Search for the cell housing the specified text and yield its [X, Y] center coordinate. 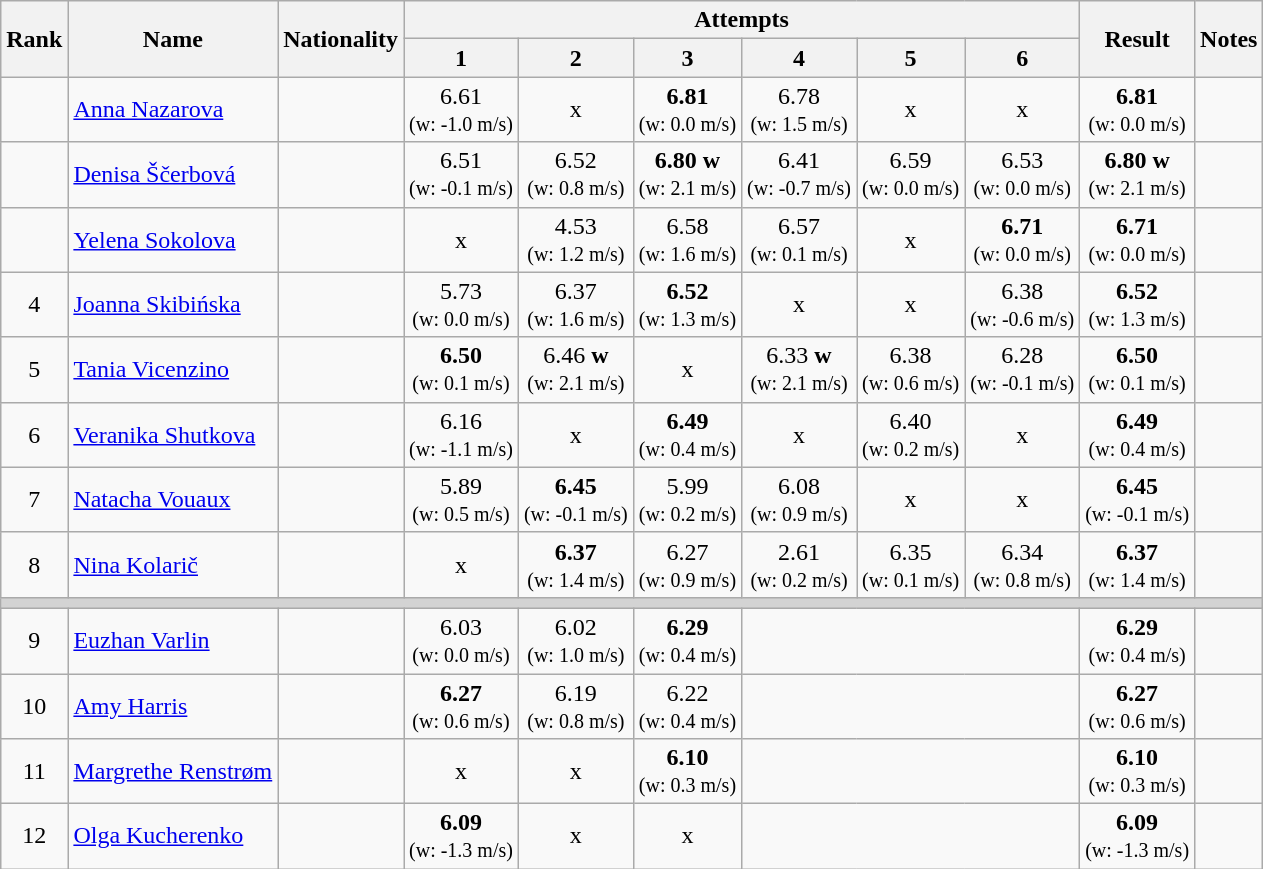
8 [34, 564]
6.02(w: 1.0 m/s) [576, 640]
6.28(w: -0.1 m/s) [1022, 370]
6.37(w: 1.6 m/s) [576, 304]
Result [1138, 39]
Anna Nazarova [173, 110]
10 [34, 706]
Olga Kucherenko [173, 836]
6.41(w: -0.7 m/s) [800, 174]
6.58(w: 1.6 m/s) [687, 240]
Nina Kolarič [173, 564]
Euzhan Varlin [173, 640]
6.38(w: -0.6 m/s) [1022, 304]
9 [34, 640]
6.34(w: 0.8 m/s) [1022, 564]
Veranika Shutkova [173, 434]
6.19(w: 0.8 m/s) [576, 706]
Nationality [341, 39]
6.40(w: 0.2 m/s) [910, 434]
5.89(w: 0.5 m/s) [462, 500]
12 [34, 836]
6.78(w: 1.5 m/s) [800, 110]
Rank [34, 39]
6.59(w: 0.0 m/s) [910, 174]
Notes [1229, 39]
Yelena Sokolova [173, 240]
6.35(w: 0.1 m/s) [910, 564]
Joanna Skibińska [173, 304]
Tania Vicenzino [173, 370]
6.46 w(w: 2.1 m/s) [576, 370]
2 [576, 58]
3 [687, 58]
6.33 w(w: 2.1 m/s) [800, 370]
5.99(w: 0.2 m/s) [687, 500]
5.73(w: 0.0 m/s) [462, 304]
6.53(w: 0.0 m/s) [1022, 174]
6.03(w: 0.0 m/s) [462, 640]
6.52(w: 0.8 m/s) [576, 174]
6.08(w: 0.9 m/s) [800, 500]
Denisa Ščerbová [173, 174]
7 [34, 500]
6.27(w: 0.9 m/s) [687, 564]
Natacha Vouaux [173, 500]
Amy Harris [173, 706]
Margrethe Renstrøm [173, 772]
6.61(w: -1.0 m/s) [462, 110]
2.61(w: 0.2 m/s) [800, 564]
6.51(w: -0.1 m/s) [462, 174]
6.16(w: -1.1 m/s) [462, 434]
Name [173, 39]
1 [462, 58]
11 [34, 772]
6.57(w: 0.1 m/s) [800, 240]
6.22(w: 0.4 m/s) [687, 706]
Attempts [742, 20]
4.53(w: 1.2 m/s) [576, 240]
6.38(w: 0.6 m/s) [910, 370]
